Output the (X, Y) coordinate of the center of the cell containing the given text.  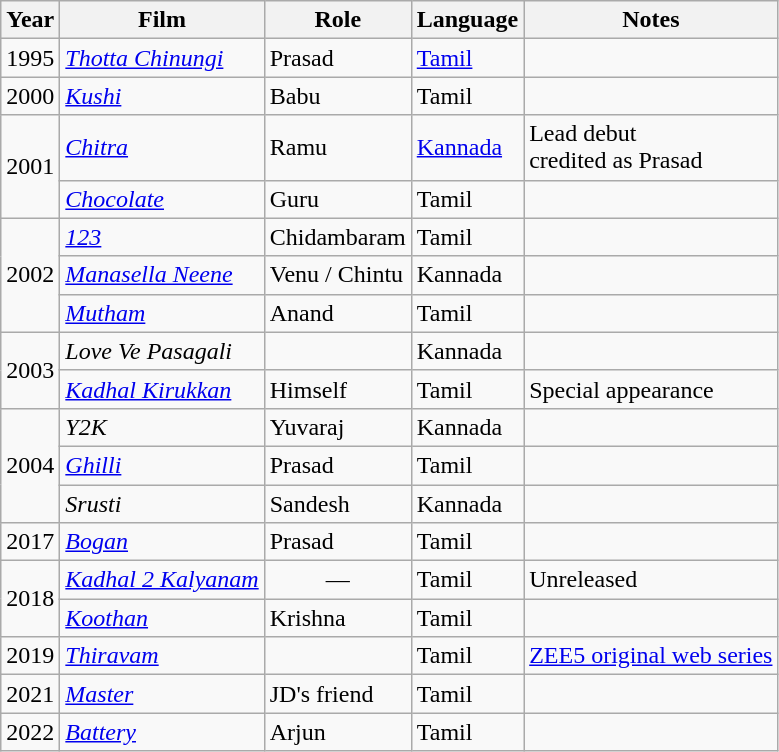
2000 (30, 96)
Special appearance (651, 389)
Master (162, 694)
Anand (338, 313)
2018 (30, 599)
Arjun (338, 732)
Lead debutcredited as Prasad (651, 148)
Unreleased (651, 580)
1995 (30, 58)
2017 (30, 542)
123 (162, 237)
Bogan (162, 542)
Chidambaram (338, 237)
Chitra (162, 148)
Kadhal 2 Kalyanam (162, 580)
Y2K (162, 427)
2001 (30, 166)
Film (162, 20)
Guru (338, 199)
JD's friend (338, 694)
Notes (651, 20)
Krishna (338, 618)
2003 (30, 370)
2021 (30, 694)
Himself (338, 389)
Thotta Chinungi (162, 58)
Ramu (338, 148)
Language (467, 20)
Love Ve Pasagali (162, 351)
2022 (30, 732)
2019 (30, 656)
Srusti (162, 503)
Ghilli (162, 465)
Sandesh (338, 503)
Battery (162, 732)
Manasella Neene (162, 275)
— (338, 580)
Year (30, 20)
Role (338, 20)
Kadhal Kirukkan (162, 389)
2004 (30, 465)
Kushi (162, 96)
Babu (338, 96)
Thiravam (162, 656)
Venu / Chintu (338, 275)
2002 (30, 275)
Yuvaraj (338, 427)
ZEE5 original web series (651, 656)
Chocolate (162, 199)
Mutham (162, 313)
Koothan (162, 618)
